Return the (x, y) coordinate for the center point of the cell that contains the specified text.  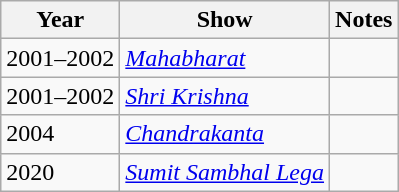
Year (60, 20)
Chandrakanta (225, 134)
Notes (364, 20)
Mahabharat (225, 58)
Show (225, 20)
Sumit Sambhal Lega (225, 172)
Shri Krishna (225, 96)
2004 (60, 134)
2020 (60, 172)
